Scan for the cell matching the given text and deliver its (X, Y) coordinate at center. 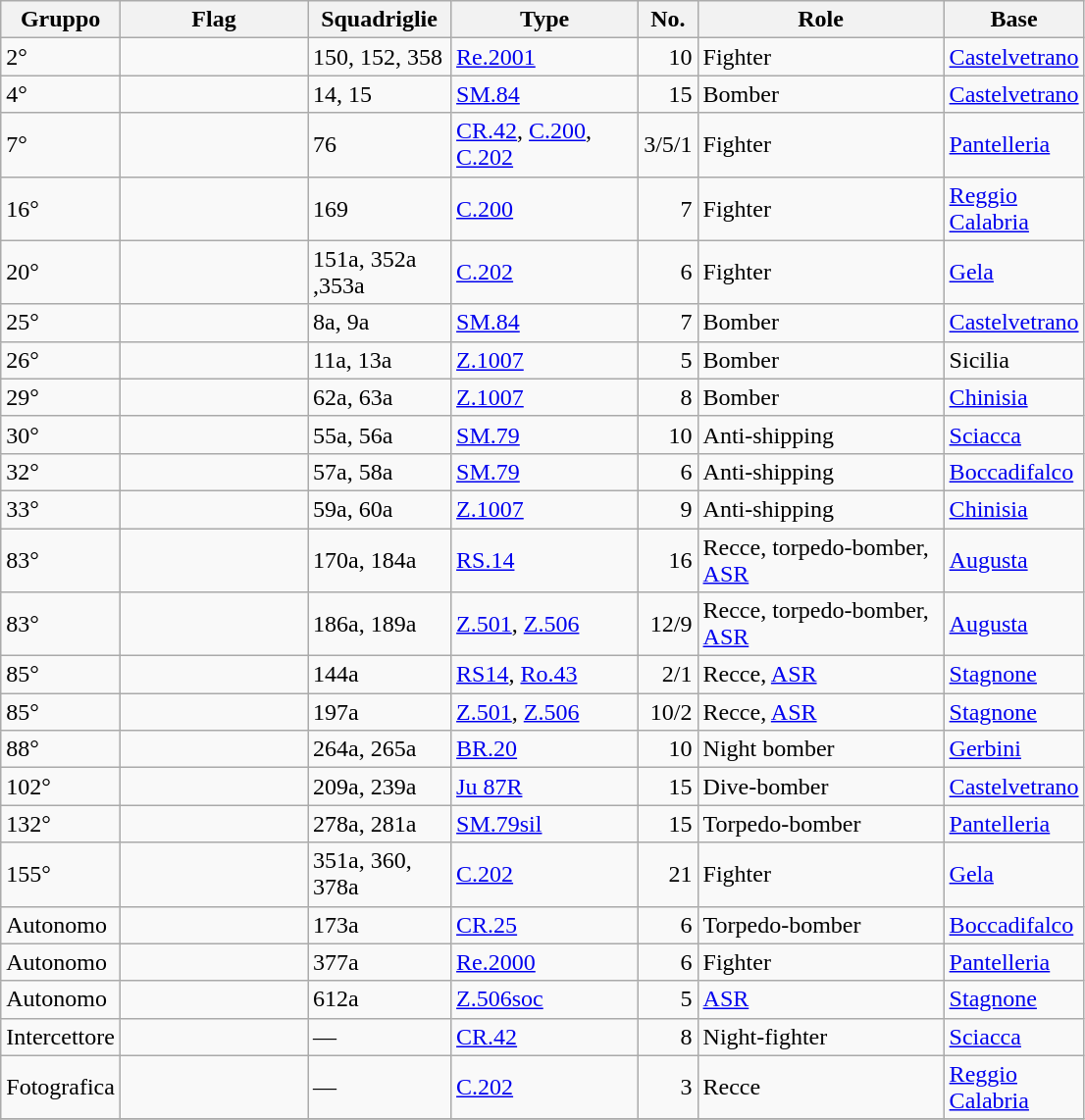
151a, 352a ,353a (380, 273)
57a, 58a (380, 472)
Gruppo (61, 20)
62a, 63a (380, 397)
16° (61, 208)
Squadriglie (380, 20)
32° (61, 472)
No. (668, 20)
278a, 281a (380, 824)
197a (380, 712)
Gerbini (1014, 749)
20° (61, 273)
351a, 360, 378a (380, 875)
Re.2001 (545, 57)
88° (61, 749)
144a (380, 675)
8a, 9a (380, 323)
150, 152, 358 (380, 57)
11a, 13a (380, 360)
169 (380, 208)
Re.2000 (545, 962)
25° (61, 323)
Sicilia (1014, 360)
BR.20 (545, 749)
155° (61, 875)
Night-fighter (820, 1037)
30° (61, 434)
29° (61, 397)
132° (61, 824)
Z.506soc (545, 999)
3/5/1 (668, 145)
3 (668, 1087)
Recce (820, 1087)
2° (61, 57)
7° (61, 145)
RS14, Ro.43 (545, 675)
RS.14 (545, 559)
Role (820, 20)
16 (668, 559)
377a (380, 962)
12/9 (668, 624)
4° (61, 94)
CR.42, C.200, C.202 (545, 145)
76 (380, 145)
33° (61, 509)
170a, 184a (380, 559)
Flag (214, 20)
Fotografica (61, 1087)
Intercettore (61, 1037)
Dive-bomber (820, 787)
Type (545, 20)
Night bomber (820, 749)
102° (61, 787)
59a, 60a (380, 509)
9 (668, 509)
C.200 (545, 208)
CR.25 (545, 925)
ASR (820, 999)
CR.42 (545, 1037)
Ju 87R (545, 787)
21 (668, 875)
14, 15 (380, 94)
186a, 189a (380, 624)
Base (1014, 20)
26° (61, 360)
10/2 (668, 712)
SM.79sil (545, 824)
55a, 56a (380, 434)
2/1 (668, 675)
173a (380, 925)
612a (380, 999)
209a, 239a (380, 787)
264a, 265a (380, 749)
